Identify which cell holds the provided text, then report its (X, Y) central coordinate. 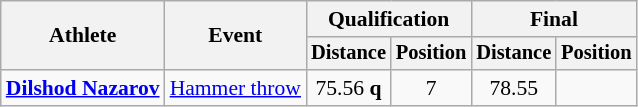
Hammer throw (236, 88)
Dilshod Nazarov (83, 88)
Final (554, 19)
Event (236, 36)
7 (431, 88)
Qualification (388, 19)
75.56 q (348, 88)
78.55 (514, 88)
Athlete (83, 36)
